From the cell containing the given text, extract its center point as (X, Y) coordinate. 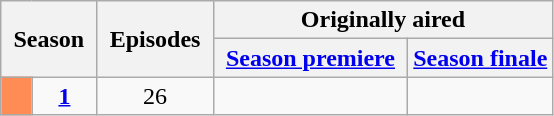
Season (49, 39)
1 (64, 96)
Originally aired (383, 20)
Season finale (480, 58)
26 (155, 96)
Season premiere (310, 58)
Episodes (155, 39)
